Find where the given text appears and provide that cell's center as [x, y] coordinate. 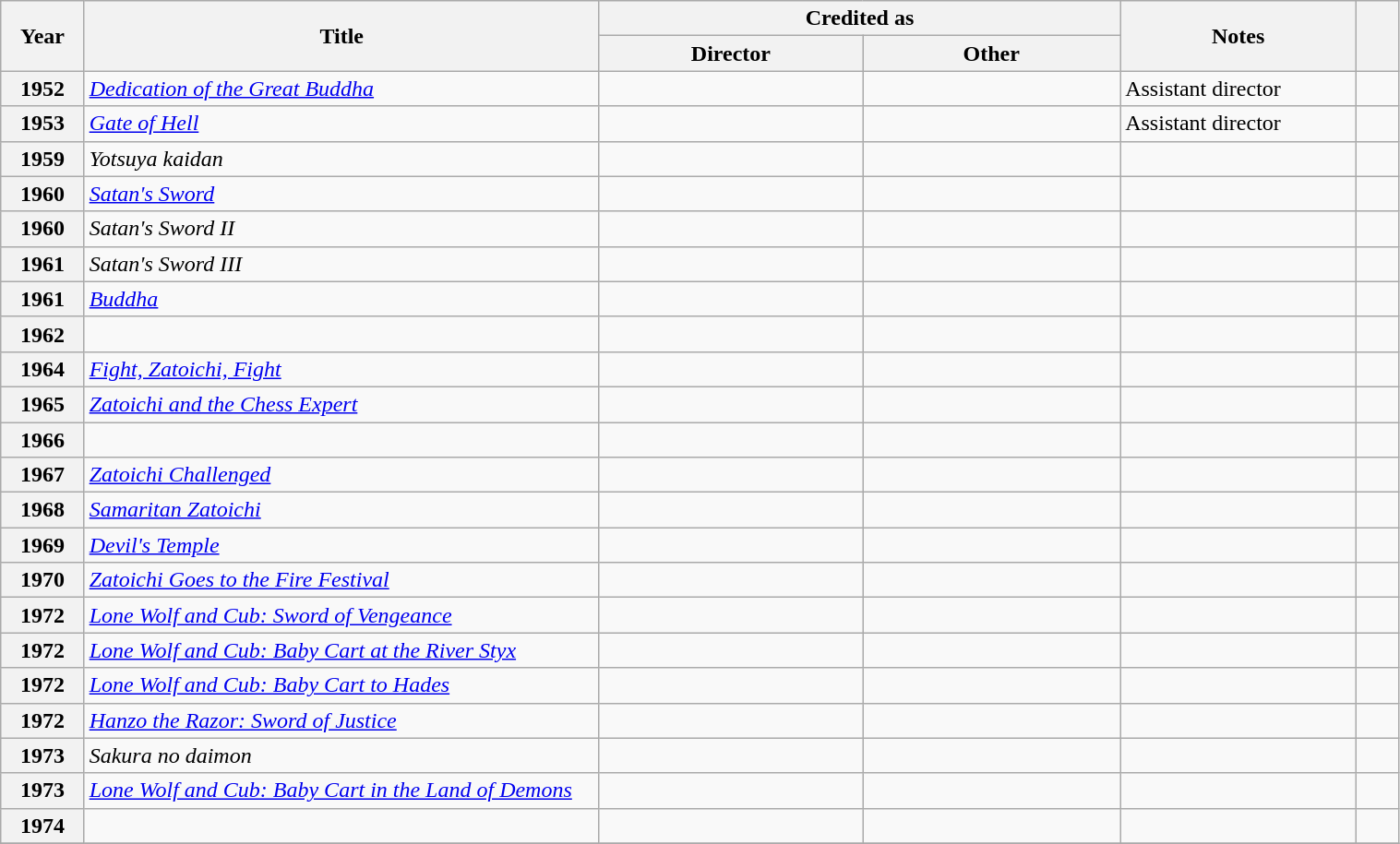
1967 [42, 475]
Buddha [341, 299]
Title [341, 36]
Lone Wolf and Cub: Baby Cart in the Land of Demons [341, 791]
Zatoichi Goes to the Fire Festival [341, 580]
1966 [42, 440]
Lone Wolf and Cub: Sword of Vengeance [341, 615]
1962 [42, 334]
1965 [42, 404]
1952 [42, 89]
Samaritan Zatoichi [341, 510]
Dedication of the Great Buddha [341, 89]
Director [731, 53]
1974 [42, 826]
Year [42, 36]
1969 [42, 545]
Satan's Sword II [341, 229]
1959 [42, 159]
Hanzo the Razor: Sword of Justice [341, 720]
1953 [42, 124]
Zatoichi and the Chess Expert [341, 404]
Yotsuya kaidan [341, 159]
Lone Wolf and Cub: Baby Cart to Hades [341, 685]
1968 [42, 510]
Zatoichi Challenged [341, 475]
Notes [1238, 36]
Lone Wolf and Cub: Baby Cart at the River Styx [341, 650]
Other [991, 53]
Satan's Sword III [341, 264]
Satan's Sword [341, 194]
1970 [42, 580]
Credited as [859, 18]
1964 [42, 369]
Fight, Zatoichi, Fight [341, 369]
Gate of Hell [341, 124]
Sakura no daimon [341, 755]
Devil's Temple [341, 545]
